Extract the [X, Y] coordinate from the center of the cell holding the provided text.  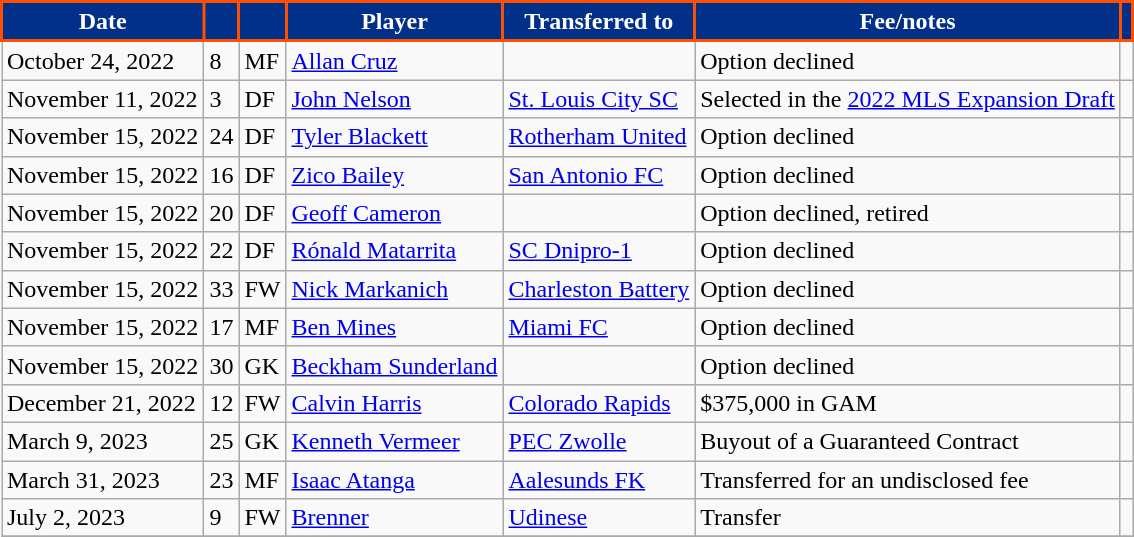
November 11, 2022 [103, 99]
October 24, 2022 [103, 60]
San Antonio FC [599, 175]
SC Dnipro-1 [599, 251]
Player [394, 22]
12 [222, 403]
30 [222, 365]
Option declined, retired [908, 213]
16 [222, 175]
25 [222, 441]
Transfer [908, 518]
St. Louis City SC [599, 99]
Miami FC [599, 327]
July 2, 2023 [103, 518]
3 [222, 99]
Beckham Sunderland [394, 365]
$375,000 in GAM [908, 403]
Nick Markanich [394, 289]
Kenneth Vermeer [394, 441]
20 [222, 213]
Zico Bailey [394, 175]
22 [222, 251]
March 31, 2023 [103, 479]
Fee/notes [908, 22]
Transferred for an undisclosed fee [908, 479]
Udinese [599, 518]
Tyler Blackett [394, 137]
Aalesunds FK [599, 479]
Charleston Battery [599, 289]
Isaac Atanga [394, 479]
Ben Mines [394, 327]
March 9, 2023 [103, 441]
8 [222, 60]
24 [222, 137]
Colorado Rapids [599, 403]
Selected in the 2022 MLS Expansion Draft [908, 99]
33 [222, 289]
Date [103, 22]
Geoff Cameron [394, 213]
Brenner [394, 518]
23 [222, 479]
John Nelson [394, 99]
December 21, 2022 [103, 403]
9 [222, 518]
Allan Cruz [394, 60]
Buyout of a Guaranteed Contract [908, 441]
Rotherham United [599, 137]
Rónald Matarrita [394, 251]
17 [222, 327]
PEC Zwolle [599, 441]
Transferred to [599, 22]
Calvin Harris [394, 403]
